Output the (x, y) coordinate of the center of the cell containing the given text.  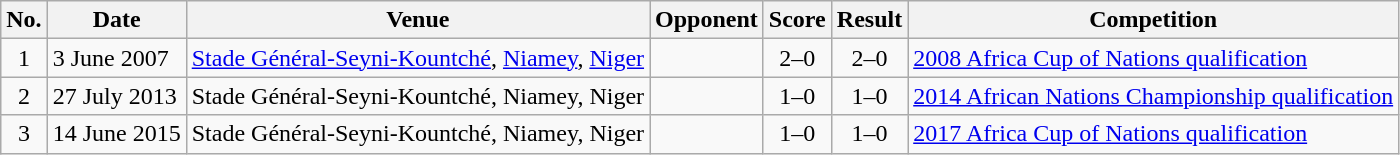
27 July 2013 (116, 96)
3 June 2007 (116, 58)
2017 Africa Cup of Nations qualification (1154, 134)
2 (24, 96)
2008 Africa Cup of Nations qualification (1154, 58)
14 June 2015 (116, 134)
Date (116, 20)
No. (24, 20)
1 (24, 58)
Opponent (707, 20)
Competition (1154, 20)
3 (24, 134)
Score (797, 20)
Venue (418, 20)
2014 African Nations Championship qualification (1154, 96)
Result (869, 20)
